Capture the cell that displays the provided text and extract its (X, Y) central coordinate. 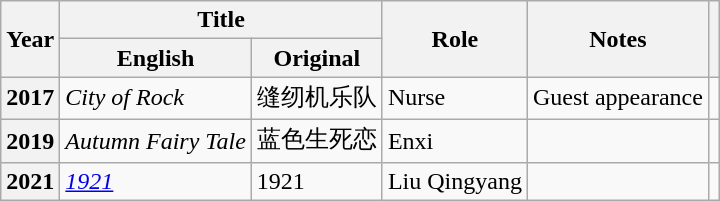
2019 (30, 140)
Enxi (454, 140)
Year (30, 39)
City of Rock (156, 98)
Original (316, 58)
Liu Qingyang (454, 181)
Notes (618, 39)
Guest appearance (618, 98)
2021 (30, 181)
Nurse (454, 98)
2017 (30, 98)
Title (222, 20)
蓝色生死恋 (316, 140)
Role (454, 39)
缝纫机乐队 (316, 98)
English (156, 58)
Autumn Fairy Tale (156, 140)
